Detect which cell encompasses the target text, then output its [X, Y] center coordinate. 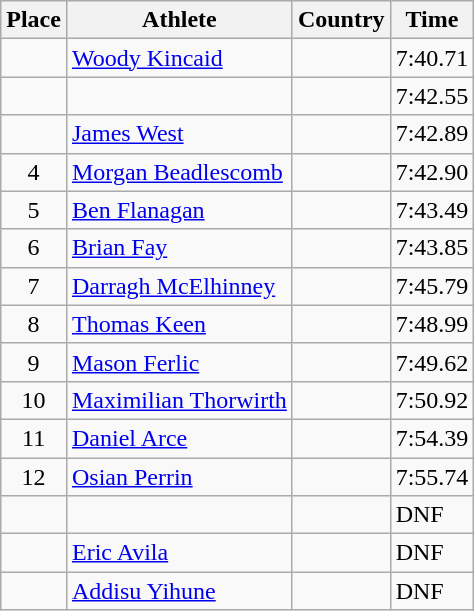
Morgan Beadlescomb [179, 172]
Daniel Arce [179, 438]
7:48.99 [432, 324]
Eric Avila [179, 553]
Thomas Keen [179, 324]
7:55.74 [432, 477]
8 [34, 324]
12 [34, 477]
Woody Kincaid [179, 58]
Country [341, 20]
Maximilian Thorwirth [179, 400]
7:40.71 [432, 58]
7:45.79 [432, 286]
Darragh McElhinney [179, 286]
9 [34, 362]
10 [34, 400]
7:42.55 [432, 96]
4 [34, 172]
7:49.62 [432, 362]
6 [34, 248]
Ben Flanagan [179, 210]
Place [34, 20]
Athlete [179, 20]
5 [34, 210]
7:54.39 [432, 438]
Time [432, 20]
Brian Fay [179, 248]
Addisu Yihune [179, 591]
7:42.90 [432, 172]
7:50.92 [432, 400]
11 [34, 438]
Osian Perrin [179, 477]
7:43.85 [432, 248]
James West [179, 134]
7:43.49 [432, 210]
7 [34, 286]
Mason Ferlic [179, 362]
7:42.89 [432, 134]
